Pinpoint the cell where the given text exists, returning its (X, Y) midpoint coordinate. 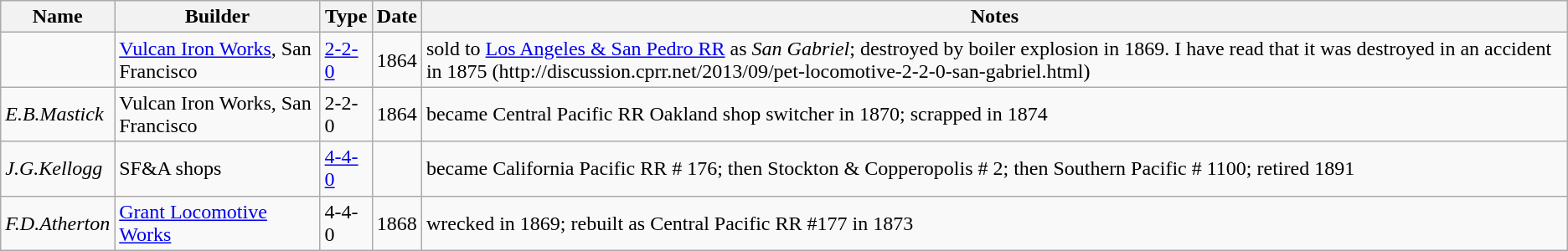
wrecked in 1869; rebuilt as Central Pacific RR #177 in 1873 (994, 223)
SF&A shops (218, 169)
1868 (397, 223)
E.B.Mastick (58, 114)
Date (397, 17)
Name (58, 17)
J.G.Kellogg (58, 169)
Notes (994, 17)
Grant Locomotive Works (218, 223)
became California Pacific RR # 176; then Stockton & Copperopolis # 2; then Southern Pacific # 1100; retired 1891 (994, 169)
Type (346, 17)
F.D.Atherton (58, 223)
Builder (218, 17)
became Central Pacific RR Oakland shop switcher in 1870; scrapped in 1874 (994, 114)
